Output the [x, y] coordinate of the center of the cell containing the given text.  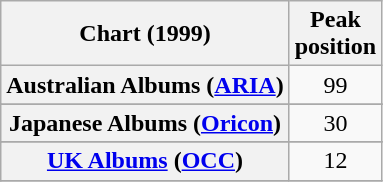
12 [335, 161]
Japanese Albums (Oricon) [145, 123]
UK Albums (OCC) [145, 161]
Australian Albums (ARIA) [145, 85]
30 [335, 123]
99 [335, 85]
Chart (1999) [145, 34]
Peakposition [335, 34]
